Return (X, Y) of the center of cell containing provided text 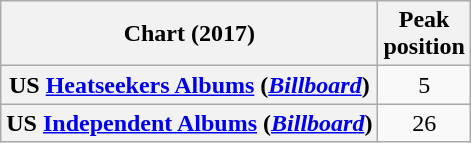
26 (424, 123)
Chart (2017) (190, 34)
Peakposition (424, 34)
US Independent Albums (Billboard) (190, 123)
5 (424, 85)
US Heatseekers Albums (Billboard) (190, 85)
